Return [x, y] of the center of cell containing provided text 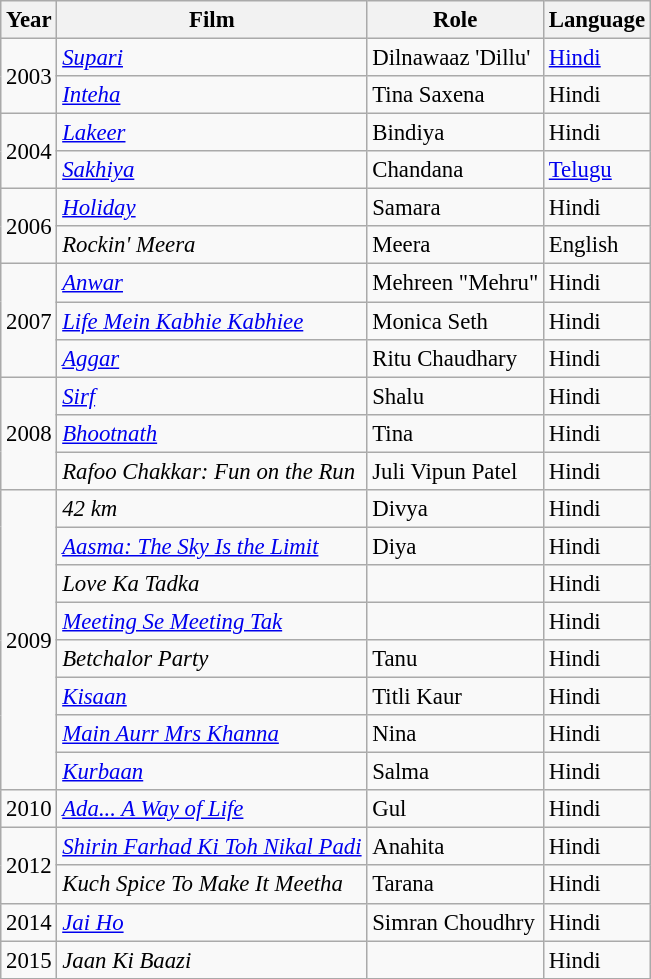
2012 [29, 866]
Main Aurr Mrs Khanna [212, 734]
Jai Ho [212, 922]
2008 [29, 434]
Telugu [596, 170]
2014 [29, 922]
Sakhiya [212, 170]
42 km [212, 509]
2010 [29, 809]
Monica Seth [456, 321]
Nina [456, 734]
Salma [456, 772]
Tina Saxena [456, 95]
Divya [456, 509]
Rockin' Meera [212, 245]
Meera [456, 245]
Aasma: The Sky Is the Limit [212, 546]
Bindiya [456, 133]
Ritu Chaudhary [456, 358]
Inteha [212, 95]
Titli Kaur [456, 697]
Shalu [456, 396]
English [596, 245]
Chandana [456, 170]
Rafoo Chakkar: Fun on the Run [212, 471]
Lakeer [212, 133]
Meeting Se Meeting Tak [212, 621]
Diya [456, 546]
Shirin Farhad Ki Toh Nikal Padi [212, 847]
Tarana [456, 885]
Bhootnath [212, 433]
2004 [29, 152]
Tina [456, 433]
Mehreen "Mehru" [456, 283]
Aggar [212, 358]
Samara [456, 208]
Tanu [456, 659]
2015 [29, 960]
Year [29, 20]
Kisaan [212, 697]
Anahita [456, 847]
Life Mein Kabhie Kabhiee [212, 321]
Film [212, 20]
Role [456, 20]
Supari [212, 58]
Kuch Spice To Make It Meetha [212, 885]
Simran Choudhry [456, 922]
2006 [29, 226]
Love Ka Tadka [212, 584]
Language [596, 20]
Kurbaan [212, 772]
Dilnawaaz 'Dillu' [456, 58]
2009 [29, 640]
Holiday [212, 208]
Juli Vipun Patel [456, 471]
2003 [29, 76]
Jaan Ki Baazi [212, 960]
Betchalor Party [212, 659]
Anwar [212, 283]
Ada... A Way of Life [212, 809]
Gul [456, 809]
2007 [29, 320]
Sirf [212, 396]
